From the cell containing the given text, extract its center point as [X, Y] coordinate. 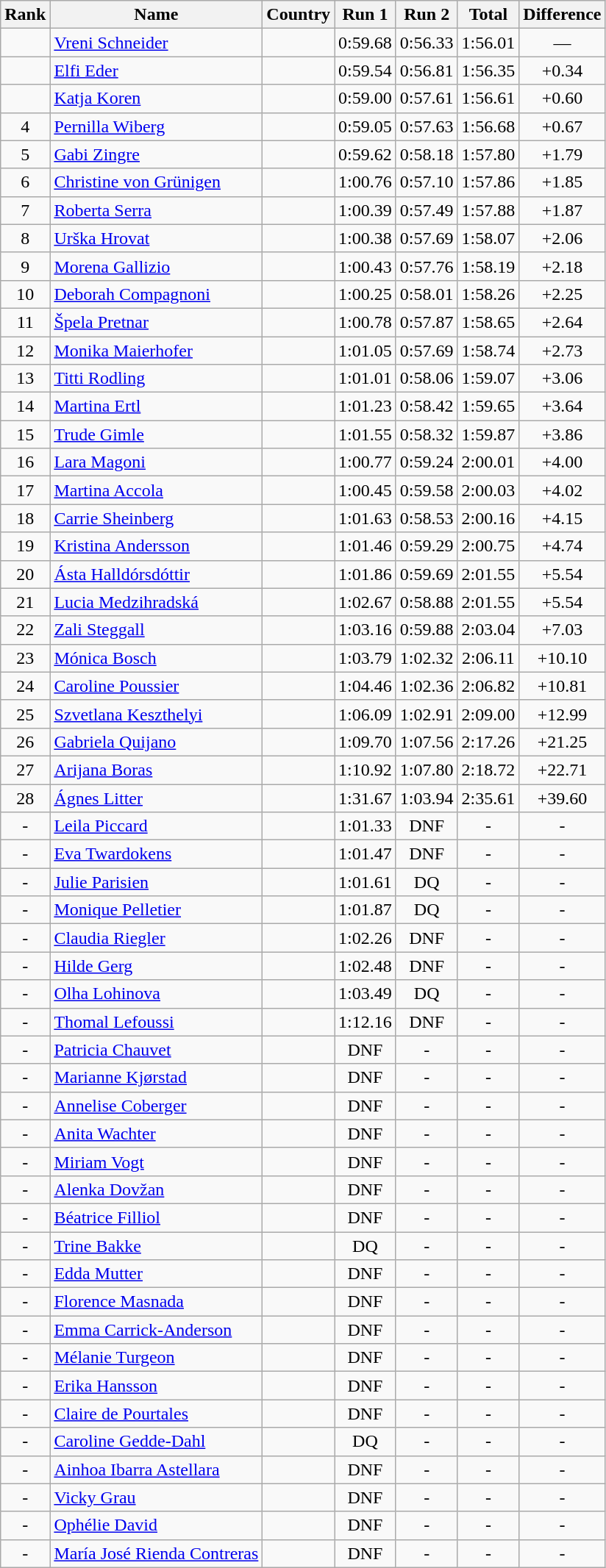
1:02.48 [366, 966]
24 [25, 686]
+1.87 [562, 210]
1:02.32 [427, 658]
1:00.39 [366, 210]
1:01.86 [366, 574]
8 [25, 238]
23 [25, 658]
26 [25, 742]
1:02.36 [427, 686]
1:56.01 [488, 43]
1:01.63 [366, 518]
1:03.94 [427, 798]
Emma Carrick-Anderson [156, 1330]
1:03.16 [366, 630]
+21.25 [562, 742]
+2.64 [562, 322]
2:09.00 [488, 714]
Leila Piccard [156, 826]
1:58.19 [488, 266]
+3.06 [562, 379]
María José Rienda Contreras [156, 1553]
Monika Maierhofer [156, 351]
+2.25 [562, 294]
Martina Ertl [156, 407]
0:59.54 [366, 71]
Run 2 [427, 15]
1:03.49 [366, 994]
Country [299, 15]
Rank [25, 15]
10 [25, 294]
22 [25, 630]
Titti Rodling [156, 379]
+4.00 [562, 462]
0:57.49 [427, 210]
0:56.81 [427, 71]
1:56.35 [488, 71]
2:06.11 [488, 658]
5 [25, 154]
1:00.25 [366, 294]
1:00.78 [366, 322]
Caroline Poussier [156, 686]
Vreni Schneider [156, 43]
Martina Accola [156, 490]
1:01.33 [366, 826]
0:59.88 [427, 630]
2:03.04 [488, 630]
+10.10 [562, 658]
Name [156, 15]
4 [25, 126]
1:07.56 [427, 742]
2:00.03 [488, 490]
1:01.61 [366, 882]
+0.67 [562, 126]
Anita Wachter [156, 1134]
+4.02 [562, 490]
1:57.88 [488, 210]
1:59.07 [488, 379]
9 [25, 266]
1:01.46 [366, 546]
Julie Parisien [156, 882]
13 [25, 379]
1:01.05 [366, 351]
0:59.05 [366, 126]
Eva Twardokens [156, 854]
Claire de Pourtales [156, 1414]
1:01.01 [366, 379]
1:58.74 [488, 351]
1:01.23 [366, 407]
Trine Bakke [156, 1246]
1:01.87 [366, 910]
Lucia Medzihradská [156, 602]
0:57.87 [427, 322]
Miriam Vogt [156, 1161]
1:57.80 [488, 154]
Ainhoa Ibarra Astellara [156, 1469]
1:58.65 [488, 322]
+2.18 [562, 266]
1:56.68 [488, 126]
1:31.67 [366, 798]
1:09.70 [366, 742]
Edda Mutter [156, 1274]
2:00.16 [488, 518]
1:58.07 [488, 238]
19 [25, 546]
Annelise Coberger [156, 1106]
Carrie Sheinberg [156, 518]
0:57.61 [427, 99]
+10.81 [562, 686]
0:58.42 [427, 407]
1:59.87 [488, 434]
Total [488, 15]
Ágnes Litter [156, 798]
Pernilla Wiberg [156, 126]
Florence Masnada [156, 1302]
0:59.69 [427, 574]
Caroline Gedde-Dahl [156, 1442]
Elfi Eder [156, 71]
0:59.29 [427, 546]
Vicky Grau [156, 1497]
21 [25, 602]
+0.34 [562, 71]
Lara Magoni [156, 462]
20 [25, 574]
7 [25, 210]
1:10.92 [366, 770]
Ásta Halldórsdóttir [156, 574]
1:00.43 [366, 266]
0:59.00 [366, 99]
1:01.55 [366, 434]
Arijana Boras [156, 770]
+1.85 [562, 182]
2:00.75 [488, 546]
27 [25, 770]
1:00.77 [366, 462]
Gabriela Quijano [156, 742]
1:57.86 [488, 182]
14 [25, 407]
Béatrice Filliol [156, 1217]
1:56.61 [488, 99]
Monique Pelletier [156, 910]
+0.60 [562, 99]
Hilde Gerg [156, 966]
0:59.58 [427, 490]
Kristina Andersson [156, 546]
Deborah Compagnoni [156, 294]
Claudia Riegler [156, 938]
1:02.91 [427, 714]
Difference [562, 15]
16 [25, 462]
+2.06 [562, 238]
2:18.72 [488, 770]
0:58.06 [427, 379]
15 [25, 434]
Ophélie David [156, 1525]
Run 1 [366, 15]
0:59.68 [366, 43]
+4.15 [562, 518]
0:57.63 [427, 126]
1:04.46 [366, 686]
0:59.62 [366, 154]
+3.64 [562, 407]
Gabi Zingre [156, 154]
1:58.26 [488, 294]
0:56.33 [427, 43]
+22.71 [562, 770]
2:00.01 [488, 462]
+3.86 [562, 434]
Thomal Lefoussi [156, 1022]
1:03.79 [366, 658]
Zali Steggall [156, 630]
1:07.80 [427, 770]
25 [25, 714]
1:00.38 [366, 238]
Marianne Kjørstad [156, 1078]
Urška Hrovat [156, 238]
0:57.10 [427, 182]
Roberta Serra [156, 210]
Trude Gimle [156, 434]
11 [25, 322]
1:00.76 [366, 182]
+39.60 [562, 798]
Erika Hansson [156, 1386]
+1.79 [562, 154]
Christine von Grünigen [156, 182]
2:35.61 [488, 798]
1:59.65 [488, 407]
12 [25, 351]
1:06.09 [366, 714]
Szvetlana Keszthelyi [156, 714]
2:17.26 [488, 742]
1:01.47 [366, 854]
6 [25, 182]
+4.74 [562, 546]
2:06.82 [488, 686]
Olha Lohinova [156, 994]
+12.99 [562, 714]
0:57.76 [427, 266]
Alenka Dovžan [156, 1189]
Mélanie Turgeon [156, 1358]
Katja Koren [156, 99]
0:58.18 [427, 154]
0:58.32 [427, 434]
+2.73 [562, 351]
0:59.24 [427, 462]
18 [25, 518]
1:00.45 [366, 490]
+7.03 [562, 630]
0:58.01 [427, 294]
0:58.88 [427, 602]
17 [25, 490]
Patricia Chauvet [156, 1050]
Mónica Bosch [156, 658]
1:12.16 [366, 1022]
Morena Gallizio [156, 266]
— [562, 43]
1:02.67 [366, 602]
1:02.26 [366, 938]
0:58.53 [427, 518]
28 [25, 798]
Špela Pretnar [156, 322]
